Locate the cell with the specified text and output its (X, Y) center coordinate. 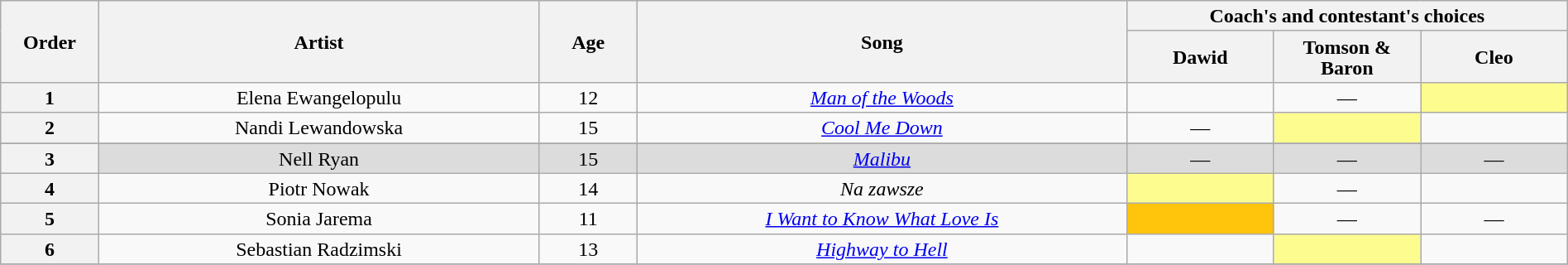
Elena Ewangelopulu (319, 98)
Malibu (882, 157)
Na zawsze (882, 189)
Order (50, 41)
Piotr Nowak (319, 189)
6 (50, 248)
3 (50, 157)
13 (588, 248)
I Want to Know What Love Is (882, 219)
Cool Me Down (882, 128)
Song (882, 41)
Dawid (1200, 56)
12 (588, 98)
5 (50, 219)
11 (588, 219)
14 (588, 189)
1 (50, 98)
Man of the Woods (882, 98)
Sonia Jarema (319, 219)
Coach's and contestant's choices (1346, 17)
2 (50, 128)
Highway to Hell (882, 248)
Nell Ryan (319, 157)
Artist (319, 41)
Nandi Lewandowska (319, 128)
4 (50, 189)
Age (588, 41)
Sebastian Radzimski (319, 248)
Cleo (1494, 56)
Tomson & Baron (1347, 56)
